Capture the cell that displays the provided text and extract its (x, y) central coordinate. 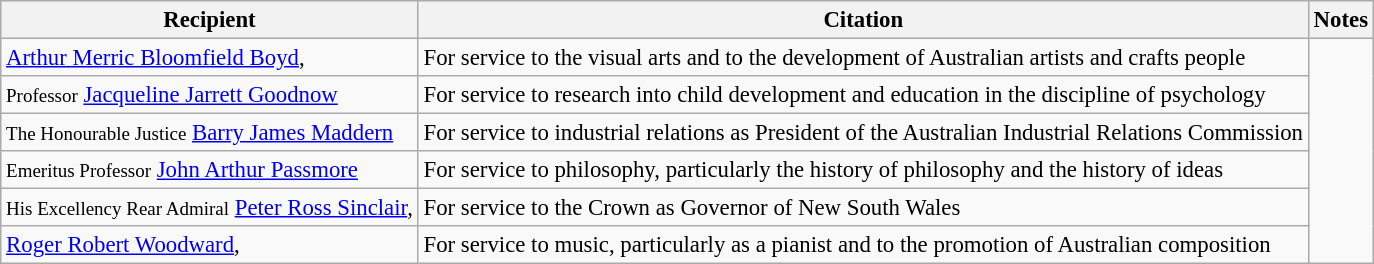
Arthur Merric Bloomfield Boyd, (210, 58)
For service to the visual arts and to the development of Australian artists and crafts people (863, 58)
For service to research into child development and education in the discipline of psychology (863, 95)
For service to the Crown as Governor of New South Wales (863, 208)
For service to music, particularly as a pianist and to the promotion of Australian composition (863, 245)
Professor Jacqueline Jarrett Goodnow (210, 95)
Recipient (210, 20)
Notes (1340, 20)
For service to industrial relations as President of the Australian Industrial Relations Commission (863, 133)
Emeritus Professor John Arthur Passmore (210, 170)
Roger Robert Woodward, (210, 245)
Citation (863, 20)
The Honourable Justice Barry James Maddern (210, 133)
For service to philosophy, particularly the history of philosophy and the history of ideas (863, 170)
His Excellency Rear Admiral Peter Ross Sinclair, (210, 208)
